Return the [x, y] coordinate for the center point of the cell that contains the specified text.  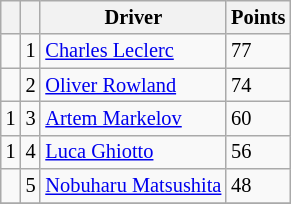
60 [258, 118]
2 [31, 85]
56 [258, 152]
48 [258, 186]
Oliver Rowland [133, 85]
4 [31, 152]
Nobuharu Matsushita [133, 186]
3 [31, 118]
Points [258, 17]
Artem Markelov [133, 118]
Driver [133, 17]
Charles Leclerc [133, 51]
5 [31, 186]
77 [258, 51]
74 [258, 85]
Luca Ghiotto [133, 152]
